Scan for the cell matching the given text and deliver its (x, y) coordinate at center. 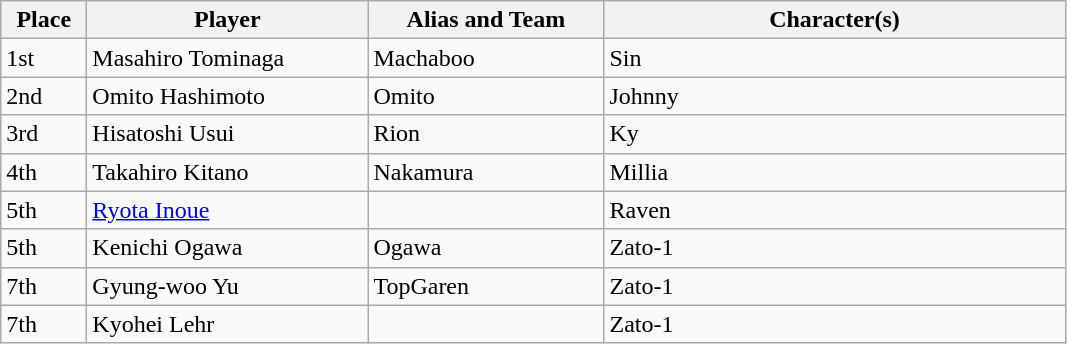
3rd (44, 134)
Character(s) (834, 20)
Ryota Inoue (228, 210)
Alias and Team (486, 20)
Hisatoshi Usui (228, 134)
Gyung-woo Yu (228, 286)
Nakamura (486, 172)
Kenichi Ogawa (228, 248)
Omito (486, 96)
Masahiro Tominaga (228, 58)
Rion (486, 134)
Ky (834, 134)
Player (228, 20)
Sin (834, 58)
Place (44, 20)
1st (44, 58)
Ogawa (486, 248)
Omito Hashimoto (228, 96)
2nd (44, 96)
TopGaren (486, 286)
Machaboo (486, 58)
Johnny (834, 96)
Kyohei Lehr (228, 324)
Millia (834, 172)
Takahiro Kitano (228, 172)
Raven (834, 210)
4th (44, 172)
